Search for the cell housing the specified text and yield its (x, y) center coordinate. 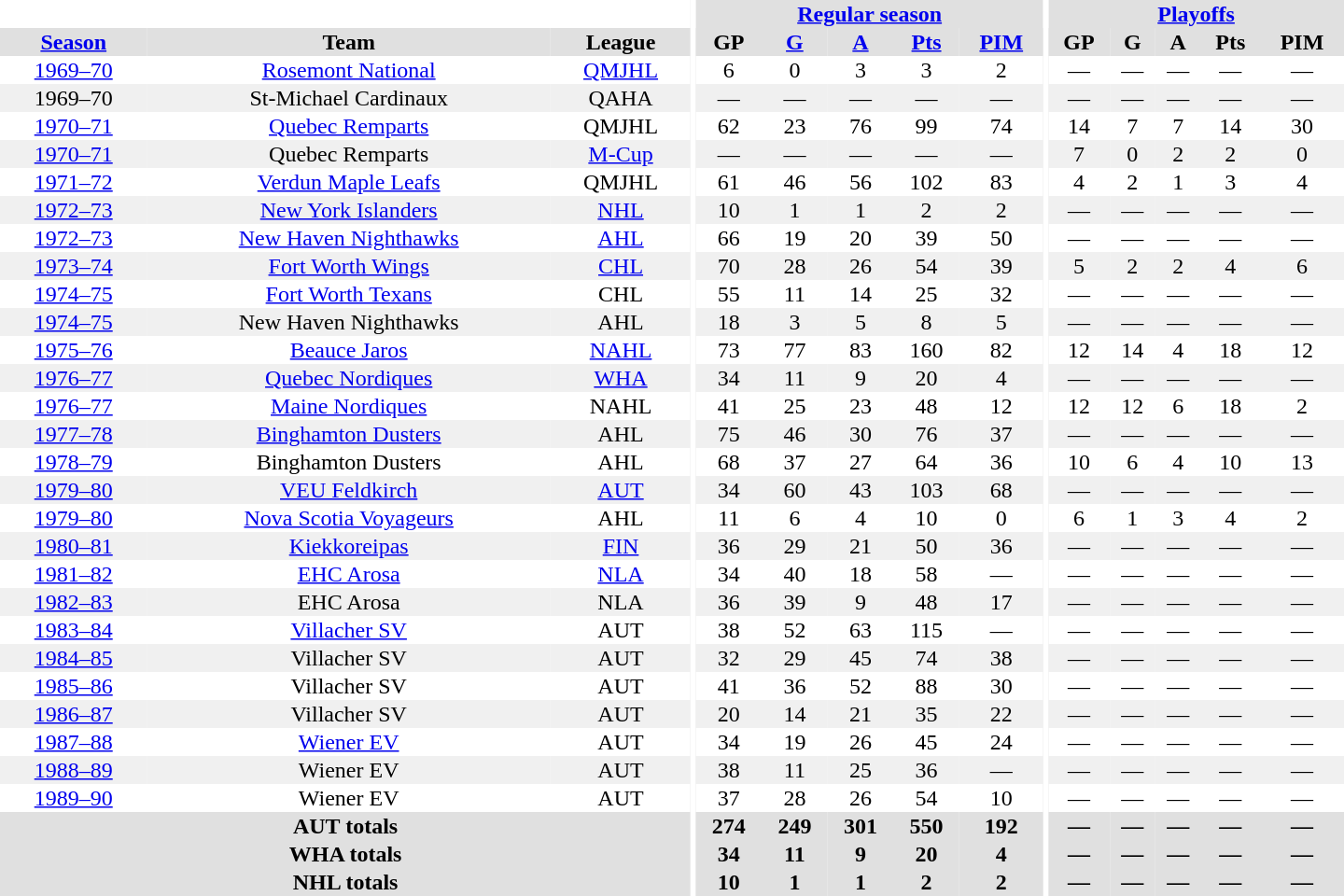
1980–81 (73, 546)
60 (795, 490)
Nova Scotia Voyageurs (348, 518)
1982–83 (73, 602)
Rosemont National (348, 70)
1985–86 (73, 686)
301 (861, 826)
QAHA (621, 98)
550 (926, 826)
56 (861, 182)
77 (795, 350)
1988–89 (73, 770)
40 (795, 574)
66 (730, 238)
New York Islanders (348, 210)
1973–74 (73, 266)
WHA (621, 378)
103 (926, 490)
1987–88 (73, 742)
Fort Worth Wings (348, 266)
Maine Nordiques (348, 406)
274 (730, 826)
1977–78 (73, 434)
NHL (621, 210)
Team (348, 42)
Quebec Nordiques (348, 378)
160 (926, 350)
Verdun Maple Leafs (348, 182)
VEU Feldkirch (348, 490)
1986–87 (73, 714)
1975–76 (73, 350)
AUT totals (345, 826)
NHL totals (345, 882)
115 (926, 630)
Regular season (870, 14)
13 (1302, 462)
64 (926, 462)
192 (1001, 826)
43 (861, 490)
73 (730, 350)
82 (1001, 350)
102 (926, 182)
8 (926, 322)
249 (795, 826)
League (621, 42)
Season (73, 42)
1971–72 (73, 182)
88 (926, 686)
55 (730, 294)
Playoffs (1197, 14)
1978–79 (73, 462)
24 (1001, 742)
WHA totals (345, 854)
1984–85 (73, 658)
27 (861, 462)
St-Michael Cardinaux (348, 98)
58 (926, 574)
FIN (621, 546)
35 (926, 714)
1981–82 (73, 574)
17 (1001, 602)
1983–84 (73, 630)
Beauce Jaros (348, 350)
1989–90 (73, 798)
61 (730, 182)
70 (730, 266)
63 (861, 630)
M-Cup (621, 154)
Fort Worth Texans (348, 294)
Kiekkoreipas (348, 546)
99 (926, 126)
22 (1001, 714)
62 (730, 126)
75 (730, 434)
